Determine the [x, y] coordinate at the center of the cell enclosing the given text.  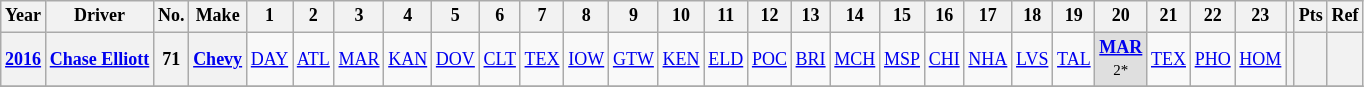
DOV [456, 59]
ATL [313, 59]
DAY [269, 59]
HOM [1260, 59]
19 [1074, 16]
2 [313, 16]
7 [542, 16]
Driver [99, 16]
12 [770, 16]
8 [586, 16]
18 [1032, 16]
3 [359, 16]
11 [726, 16]
9 [634, 16]
No. [172, 16]
POC [770, 59]
Chevy [218, 59]
71 [172, 59]
6 [500, 16]
TAL [1074, 59]
CHI [944, 59]
NHA [988, 59]
Pts [1310, 16]
Chase Elliott [99, 59]
KEN [681, 59]
MSP [902, 59]
LVS [1032, 59]
PHO [1212, 59]
CLT [500, 59]
KAN [408, 59]
13 [810, 16]
MAR [359, 59]
1 [269, 16]
23 [1260, 16]
15 [902, 16]
MAR2* [1121, 59]
4 [408, 16]
2016 [24, 59]
5 [456, 16]
Ref [1345, 16]
10 [681, 16]
ELD [726, 59]
21 [1169, 16]
Make [218, 16]
16 [944, 16]
22 [1212, 16]
IOW [586, 59]
Year [24, 16]
GTW [634, 59]
17 [988, 16]
MCH [855, 59]
14 [855, 16]
20 [1121, 16]
BRI [810, 59]
